Locate the cell with the specified text and output its (x, y) center coordinate. 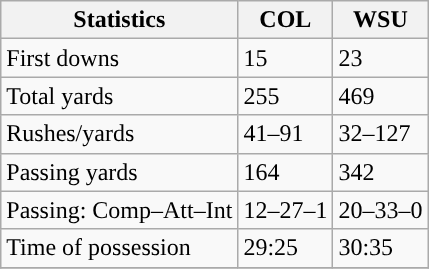
12–27–1 (286, 210)
32–127 (380, 134)
342 (380, 172)
Passing yards (120, 172)
Statistics (120, 20)
164 (286, 172)
Rushes/yards (120, 134)
Total yards (120, 96)
COL (286, 20)
First downs (120, 58)
469 (380, 96)
29:25 (286, 248)
41–91 (286, 134)
30:35 (380, 248)
Time of possession (120, 248)
15 (286, 58)
20–33–0 (380, 210)
255 (286, 96)
23 (380, 58)
WSU (380, 20)
Passing: Comp–Att–Int (120, 210)
